From the cell containing the given text, extract its center point as (X, Y) coordinate. 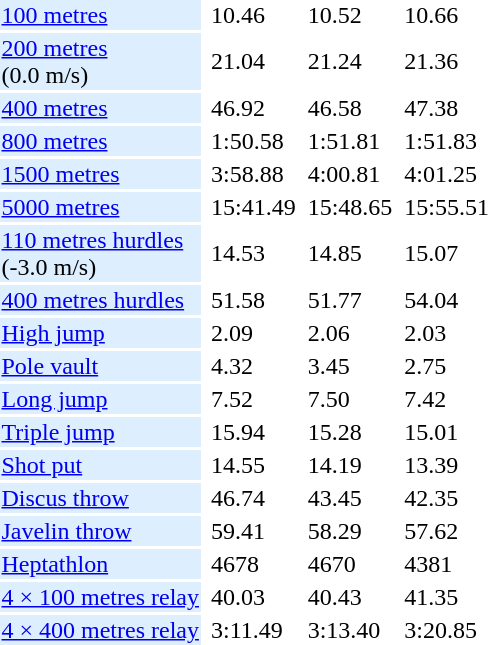
3:13.40 (350, 630)
58.29 (350, 531)
200 metres (0.0 m/s) (100, 62)
43.45 (350, 498)
Long jump (100, 399)
1:51.81 (350, 141)
51.58 (253, 300)
14.53 (253, 254)
3:58.88 (253, 174)
Shot put (100, 465)
4 × 100 metres relay (100, 597)
51.77 (350, 300)
14.85 (350, 254)
14.55 (253, 465)
4:00.81 (350, 174)
15:41.49 (253, 207)
2.09 (253, 333)
46.92 (253, 108)
400 metres (100, 108)
59.41 (253, 531)
4670 (350, 564)
15.28 (350, 432)
1:50.58 (253, 141)
40.43 (350, 597)
110 metres hurdles (-3.0 m/s) (100, 254)
Pole vault (100, 366)
5000 metres (100, 207)
Discus throw (100, 498)
4 × 400 metres relay (100, 630)
High jump (100, 333)
7.50 (350, 399)
4.32 (253, 366)
15:48.65 (350, 207)
Javelin throw (100, 531)
2.06 (350, 333)
46.58 (350, 108)
100 metres (100, 15)
40.03 (253, 597)
14.19 (350, 465)
21.24 (350, 62)
15.94 (253, 432)
21.04 (253, 62)
1500 metres (100, 174)
800 metres (100, 141)
10.46 (253, 15)
Heptathlon (100, 564)
3:11.49 (253, 630)
7.52 (253, 399)
3.45 (350, 366)
46.74 (253, 498)
10.52 (350, 15)
4678 (253, 564)
400 metres hurdles (100, 300)
Triple jump (100, 432)
